Search for the cell housing the specified text and yield its [X, Y] center coordinate. 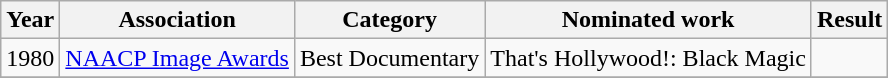
Category [389, 20]
1980 [30, 58]
Result [849, 20]
NAACP Image Awards [178, 58]
That's Hollywood!: Black Magic [648, 58]
Nominated work [648, 20]
Association [178, 20]
Year [30, 20]
Best Documentary [389, 58]
